Pinpoint the cell where the given text exists, returning its [X, Y] midpoint coordinate. 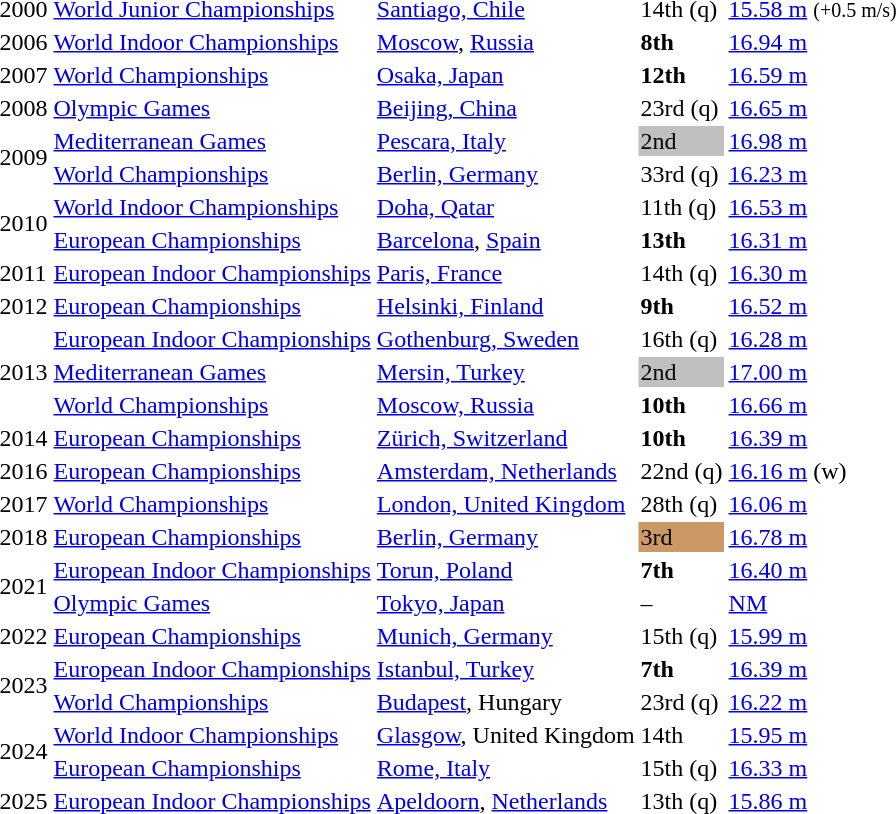
14th (q) [682, 273]
Glasgow, United Kingdom [506, 735]
Istanbul, Turkey [506, 669]
Tokyo, Japan [506, 603]
33rd (q) [682, 174]
Munich, Germany [506, 636]
Zürich, Switzerland [506, 438]
– [682, 603]
Budapest, Hungary [506, 702]
Helsinki, Finland [506, 306]
Torun, Poland [506, 570]
Gothenburg, Sweden [506, 339]
Mersin, Turkey [506, 372]
Osaka, Japan [506, 75]
22nd (q) [682, 471]
8th [682, 42]
9th [682, 306]
Rome, Italy [506, 768]
3rd [682, 537]
Beijing, China [506, 108]
14th [682, 735]
Doha, Qatar [506, 207]
13th [682, 240]
12th [682, 75]
London, United Kingdom [506, 504]
Paris, France [506, 273]
Barcelona, Spain [506, 240]
11th (q) [682, 207]
Pescara, Italy [506, 141]
16th (q) [682, 339]
Amsterdam, Netherlands [506, 471]
28th (q) [682, 504]
